Return (X, Y) of the center of cell containing provided text 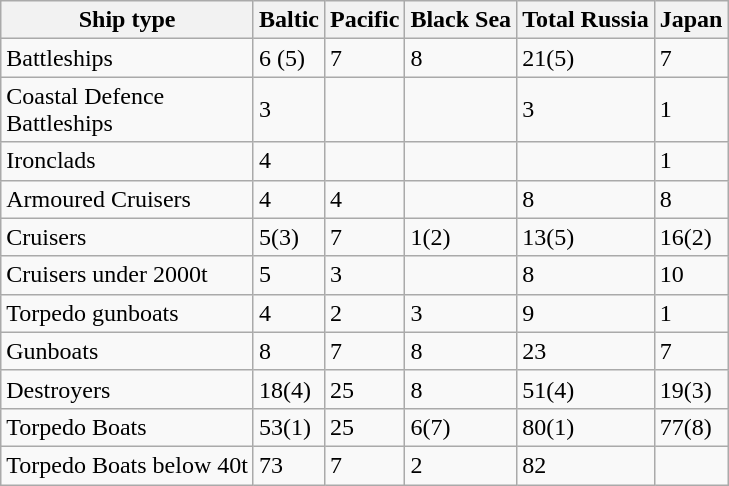
5(3) (288, 237)
Japan (691, 20)
6(7) (461, 427)
Torpedo Boats (128, 427)
Torpedo gunboats (128, 313)
Cruisers (128, 237)
77(8) (691, 427)
Total Russia (586, 20)
80(1) (586, 427)
Torpedo Boats below 40t (128, 465)
23 (586, 351)
Ship type (128, 20)
Coastal DefenceBattleships (128, 110)
53(1) (288, 427)
Armoured Cruisers (128, 199)
5 (288, 275)
1(2) (461, 237)
6 (5) (288, 58)
13(5) (586, 237)
51(4) (586, 389)
Destroyers (128, 389)
Battleships (128, 58)
Black Sea (461, 20)
Cruisers under 2000t (128, 275)
82 (586, 465)
19(3) (691, 389)
73 (288, 465)
16(2) (691, 237)
Ironclads (128, 161)
Pacific (364, 20)
9 (586, 313)
18(4) (288, 389)
Baltic (288, 20)
10 (691, 275)
21(5) (586, 58)
Gunboats (128, 351)
